From the cell containing the given text, extract its center point as [x, y] coordinate. 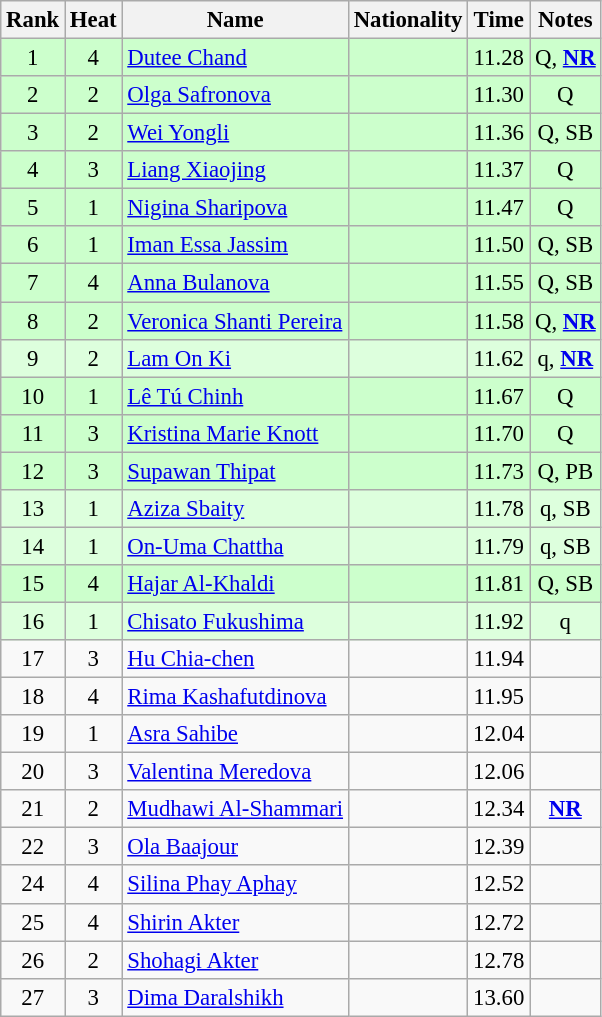
11.73 [499, 471]
11.50 [499, 245]
21 [33, 809]
13.60 [499, 997]
5 [33, 208]
Shohagi Akter [235, 960]
Lam On Ki [235, 358]
11.58 [499, 321]
12.78 [499, 960]
Anna Bulanova [235, 283]
Olga Safronova [235, 95]
Wei Yongli [235, 133]
Shirin Akter [235, 922]
Veronica Shanti Pereira [235, 321]
11.67 [499, 396]
Dutee Chand [235, 58]
Liang Xiaojing [235, 170]
16 [33, 621]
Asra Sahibe [235, 734]
Hu Chia-chen [235, 659]
12.04 [499, 734]
22 [33, 847]
27 [33, 997]
11.79 [499, 546]
Chisato Fukushima [235, 621]
Q, PB [566, 471]
Time [499, 20]
18 [33, 697]
On-Uma Chattha [235, 546]
Iman Essa Jassim [235, 245]
6 [33, 245]
11.55 [499, 283]
11.37 [499, 170]
12 [33, 471]
12.52 [499, 885]
25 [33, 922]
NR [566, 809]
9 [33, 358]
Kristina Marie Knott [235, 433]
Mudhawi Al-Shammari [235, 809]
Rank [33, 20]
26 [33, 960]
Rima Kashafutdinova [235, 697]
19 [33, 734]
Lê Tú Chinh [235, 396]
12.06 [499, 772]
11.92 [499, 621]
Ola Baajour [235, 847]
q [566, 621]
8 [33, 321]
11.78 [499, 509]
11.36 [499, 133]
Nationality [408, 20]
11 [33, 433]
11.81 [499, 584]
11.62 [499, 358]
11.47 [499, 208]
Name [235, 20]
Heat [94, 20]
11.28 [499, 58]
10 [33, 396]
11.94 [499, 659]
7 [33, 283]
Supawan Thipat [235, 471]
13 [33, 509]
11.95 [499, 697]
q, NR [566, 358]
12.34 [499, 809]
Valentina Meredova [235, 772]
12.39 [499, 847]
11.30 [499, 95]
14 [33, 546]
15 [33, 584]
Hajar Al-Khaldi [235, 584]
Dima Daralshikh [235, 997]
20 [33, 772]
17 [33, 659]
11.70 [499, 433]
Nigina Sharipova [235, 208]
24 [33, 885]
Notes [566, 20]
Aziza Sbaity [235, 509]
12.72 [499, 922]
Silina Phay Aphay [235, 885]
